Search for the cell housing the specified text and yield its [X, Y] center coordinate. 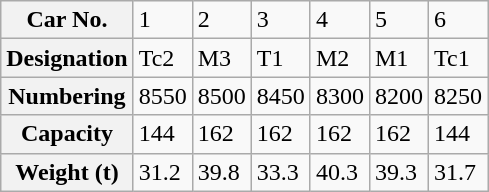
8250 [458, 96]
1 [162, 20]
6 [458, 20]
31.7 [458, 172]
M1 [398, 58]
39.3 [398, 172]
8200 [398, 96]
Car No. [67, 20]
33.3 [280, 172]
8450 [280, 96]
4 [340, 20]
Designation [67, 58]
Capacity [67, 134]
39.8 [222, 172]
2 [222, 20]
T1 [280, 58]
M3 [222, 58]
31.2 [162, 172]
Tc2 [162, 58]
8300 [340, 96]
M2 [340, 58]
Tc1 [458, 58]
40.3 [340, 172]
3 [280, 20]
Weight (t) [67, 172]
8500 [222, 96]
8550 [162, 96]
Numbering [67, 96]
5 [398, 20]
